Output the [x, y] coordinate of the center of the cell containing the given text.  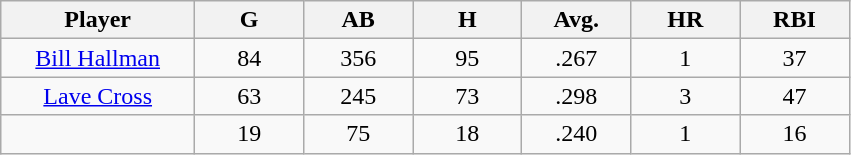
63 [250, 96]
16 [794, 134]
AB [358, 20]
37 [794, 58]
RBI [794, 20]
245 [358, 96]
18 [468, 134]
19 [250, 134]
.240 [576, 134]
.298 [576, 96]
HR [686, 20]
95 [468, 58]
3 [686, 96]
Player [98, 20]
Lave Cross [98, 96]
356 [358, 58]
H [468, 20]
47 [794, 96]
73 [468, 96]
84 [250, 58]
Bill Hallman [98, 58]
G [250, 20]
75 [358, 134]
.267 [576, 58]
Avg. [576, 20]
